Search for the cell housing the specified text and yield its [X, Y] center coordinate. 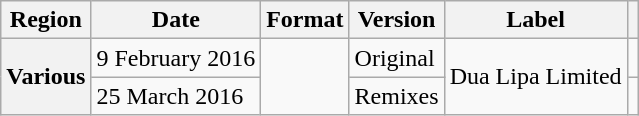
Date [176, 20]
Remixes [396, 96]
Dua Lipa Limited [536, 77]
Version [396, 20]
25 March 2016 [176, 96]
Format [305, 20]
9 February 2016 [176, 58]
Various [46, 77]
Region [46, 20]
Label [536, 20]
Original [396, 58]
